From the cell containing the given text, extract its center point as [x, y] coordinate. 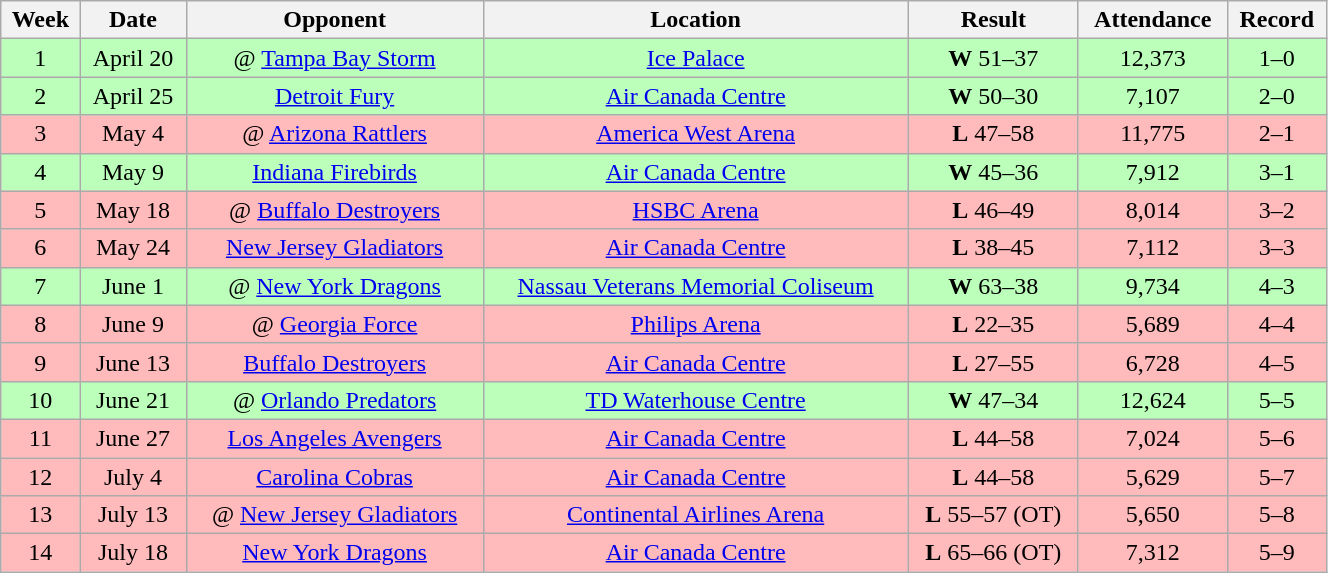
May 18 [133, 210]
Detroit Fury [334, 96]
L 22–35 [993, 324]
2 [40, 96]
Ice Palace [696, 58]
Buffalo Destroyers [334, 362]
2–0 [1276, 96]
New Jersey Gladiators [334, 248]
June 1 [133, 286]
5,650 [1152, 515]
May 4 [133, 134]
4–3 [1276, 286]
@ Tampa Bay Storm [334, 58]
14 [40, 553]
HSBC Arena [696, 210]
7,107 [1152, 96]
2–1 [1276, 134]
June 21 [133, 400]
W 50–30 [993, 96]
7,024 [1152, 438]
Date [133, 20]
@ New York Dragons [334, 286]
TD Waterhouse Centre [696, 400]
Attendance [1152, 20]
5–8 [1276, 515]
Location [696, 20]
3–1 [1276, 172]
Continental Airlines Arena [696, 515]
4–4 [1276, 324]
@ Arizona Rattlers [334, 134]
Week [40, 20]
1–0 [1276, 58]
Record [1276, 20]
L 65–66 (OT) [993, 553]
3–2 [1276, 210]
July 4 [133, 477]
6,728 [1152, 362]
7,112 [1152, 248]
May 9 [133, 172]
April 20 [133, 58]
W 47–34 [993, 400]
5,629 [1152, 477]
1 [40, 58]
July 18 [133, 553]
April 25 [133, 96]
5–6 [1276, 438]
12,624 [1152, 400]
5–7 [1276, 477]
7,912 [1152, 172]
5 [40, 210]
L 38–45 [993, 248]
@ New Jersey Gladiators [334, 515]
5,689 [1152, 324]
June 13 [133, 362]
3–3 [1276, 248]
8 [40, 324]
Nassau Veterans Memorial Coliseum [696, 286]
Result [993, 20]
8,014 [1152, 210]
Indiana Firebirds [334, 172]
July 13 [133, 515]
June 27 [133, 438]
6 [40, 248]
7 [40, 286]
L 47–58 [993, 134]
13 [40, 515]
7,312 [1152, 553]
4 [40, 172]
W 51–37 [993, 58]
Opponent [334, 20]
4–5 [1276, 362]
9 [40, 362]
L 27–55 [993, 362]
12,373 [1152, 58]
5–9 [1276, 553]
9,734 [1152, 286]
11 [40, 438]
Carolina Cobras [334, 477]
America West Arena [696, 134]
L 46–49 [993, 210]
@ Georgia Force [334, 324]
3 [40, 134]
New York Dragons [334, 553]
5–5 [1276, 400]
@ Orlando Predators [334, 400]
Los Angeles Avengers [334, 438]
W 45–36 [993, 172]
12 [40, 477]
W 63–38 [993, 286]
Philips Arena [696, 324]
11,775 [1152, 134]
June 9 [133, 324]
May 24 [133, 248]
10 [40, 400]
@ Buffalo Destroyers [334, 210]
L 55–57 (OT) [993, 515]
